Determine the (x, y) coordinate at the center of the cell enclosing the given text.  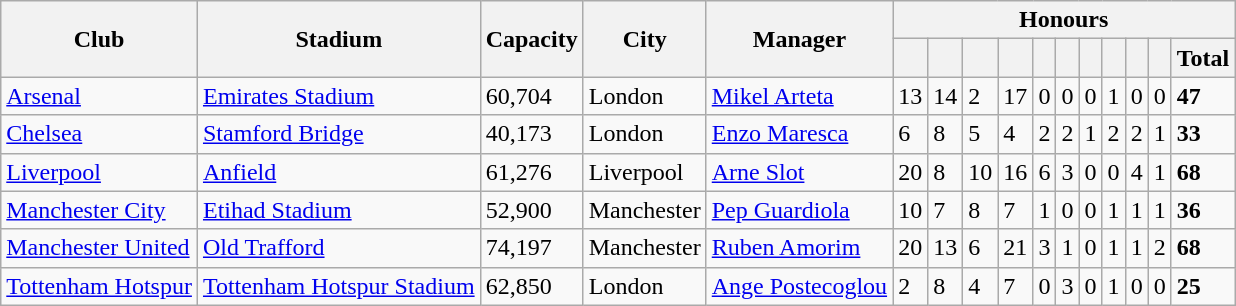
62,850 (532, 286)
Honours (1064, 20)
Ange Postecoglou (799, 286)
52,900 (532, 210)
Ruben Amorim (799, 248)
5 (980, 134)
Arne Slot (799, 172)
City (644, 39)
Total (1203, 58)
Enzo Maresca (799, 134)
21 (1016, 248)
25 (1203, 286)
Etihad Stadium (338, 210)
Arsenal (100, 96)
47 (1203, 96)
14 (946, 96)
Club (100, 39)
Pep Guardiola (799, 210)
Chelsea (100, 134)
16 (1016, 172)
Tottenham Hotspur Stadium (338, 286)
17 (1016, 96)
61,276 (532, 172)
Stadium (338, 39)
40,173 (532, 134)
Emirates Stadium (338, 96)
Anfield (338, 172)
74,197 (532, 248)
Old Trafford (338, 248)
33 (1203, 134)
36 (1203, 210)
Capacity (532, 39)
Manager (799, 39)
Manchester City (100, 210)
Manchester United (100, 248)
60,704 (532, 96)
Tottenham Hotspur (100, 286)
Stamford Bridge (338, 134)
Mikel Arteta (799, 96)
